For the text-containing cell, return its midpoint in [x, y] coordinate format. 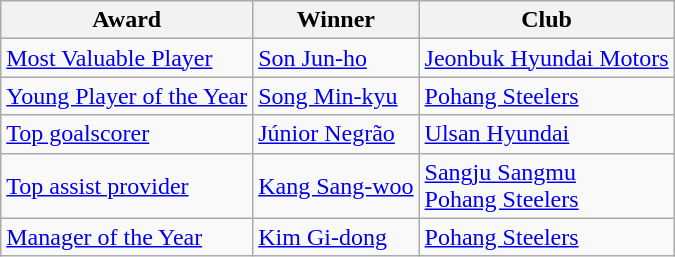
Song Min-kyu [336, 96]
Ulsan Hyundai [546, 134]
Manager of the Year [127, 237]
Jeonbuk Hyundai Motors [546, 58]
Most Valuable Player [127, 58]
Award [127, 20]
Son Jun-ho [336, 58]
Júnior Negrão [336, 134]
Sangju Sangmu Pohang Steelers [546, 186]
Winner [336, 20]
Kim Gi-dong [336, 237]
Top goalscorer [127, 134]
Kang Sang-woo [336, 186]
Club [546, 20]
Top assist provider [127, 186]
Young Player of the Year [127, 96]
